Return the (x, y) coordinate for the center point of the cell that contains the specified text.  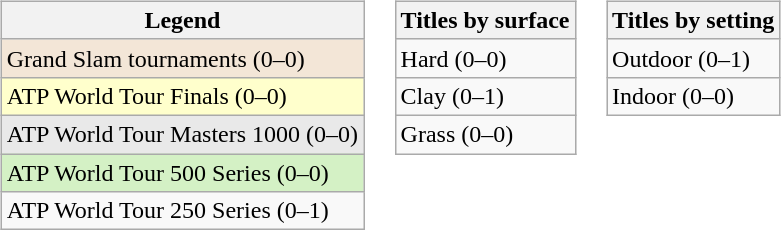
Titles by setting (694, 20)
ATP World Tour Finals (0–0) (182, 96)
ATP World Tour 500 Series (0–0) (182, 173)
ATP World Tour 250 Series (0–1) (182, 211)
Outdoor (0–1) (694, 58)
Indoor (0–0) (694, 96)
Hard (0–0) (485, 58)
Legend (182, 20)
Grass (0–0) (485, 134)
Grand Slam tournaments (0–0) (182, 58)
Clay (0–1) (485, 96)
Titles by surface (485, 20)
ATP World Tour Masters 1000 (0–0) (182, 134)
